Search for the cell housing the specified text and yield its (X, Y) center coordinate. 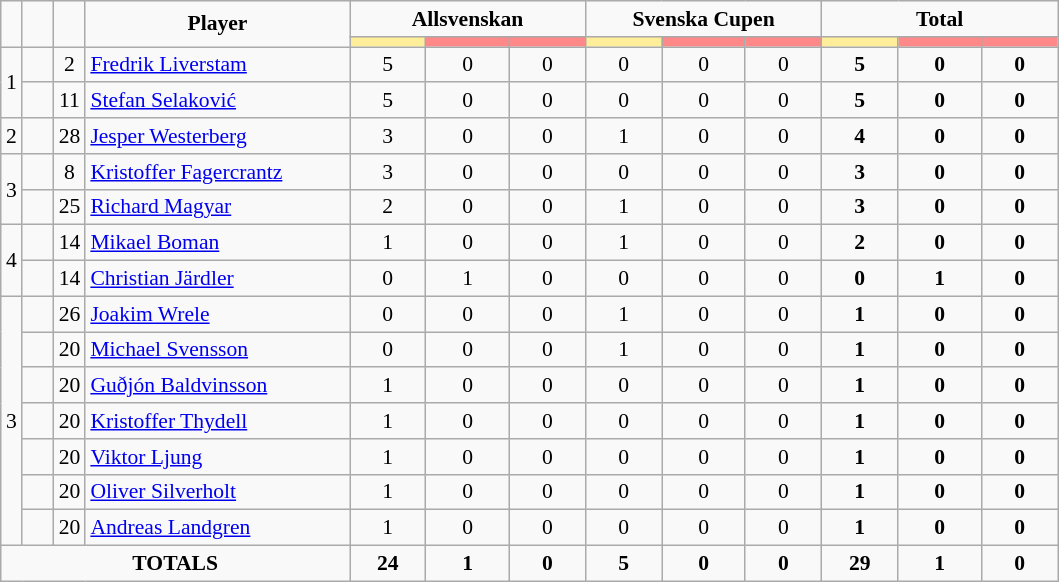
Mikael Boman (217, 243)
Svenska Cupen (704, 19)
Viktor Ljung (217, 457)
Andreas Landgren (217, 528)
Total (940, 19)
24 (388, 564)
Guðjón Baldvinsson (217, 386)
26 (70, 314)
Kristoffer Fagercrantz (217, 172)
29 (860, 564)
Oliver Silverholt (217, 492)
Christian Järdler (217, 279)
Stefan Selaković (217, 101)
Kristoffer Thydell (217, 421)
Fredrik Liverstam (217, 65)
Player (217, 24)
28 (70, 136)
TOTALS (176, 564)
Jesper Westerberg (217, 136)
Richard Magyar (217, 207)
Michael Svensson (217, 350)
Joakim Wrele (217, 314)
25 (70, 207)
8 (70, 172)
Allsvenskan (468, 19)
11 (70, 101)
